Output the [x, y] coordinate of the center of the cell containing the given text.  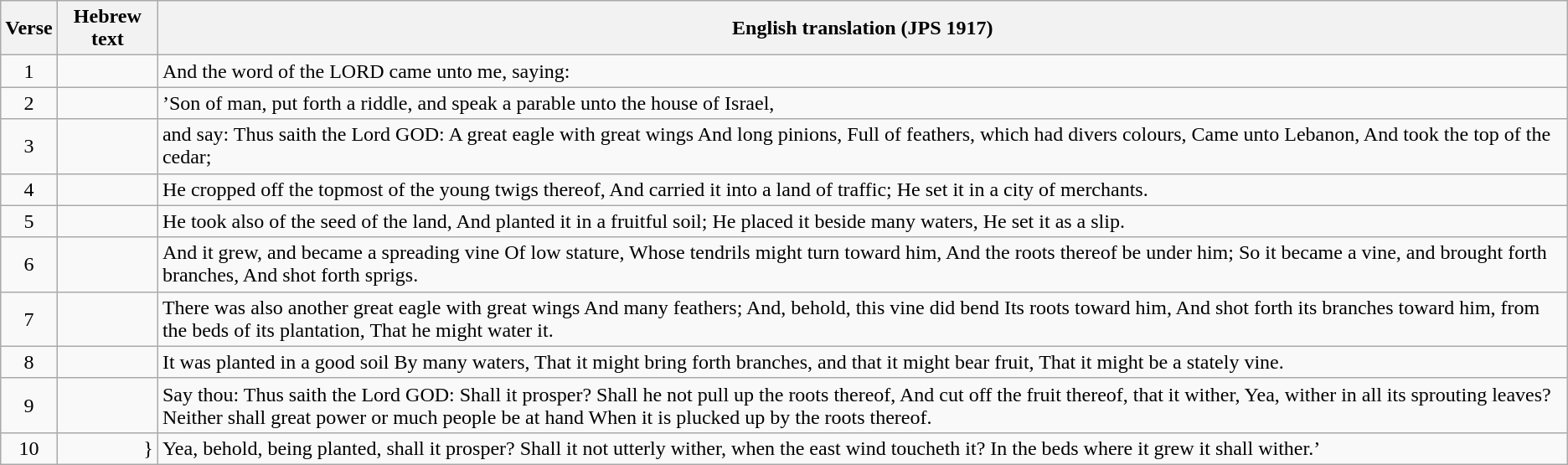
Verse [29, 28]
9 [29, 406]
2 [29, 103]
English translation (JPS 1917) [863, 28]
10 [29, 448]
4 [29, 189]
And the word of the LORD came unto me, saying: [863, 71]
3 [29, 146]
He took also of the seed of the land, And planted it in a fruitful soil; He placed it beside many waters, He set it as a slip. [863, 221]
1 [29, 71]
Hebrew text [107, 28]
8 [29, 362]
He cropped off the topmost of the young twigs thereof, And carried it into a land of traffic; He set it in a city of merchants. [863, 189]
’Son of man, put forth a riddle, and speak a parable unto the house of Israel, [863, 103]
} [107, 448]
5 [29, 221]
6 [29, 265]
7 [29, 318]
It was planted in a good soil By many waters, That it might bring forth branches, and that it might bear fruit, That it might be a stately vine. [863, 362]
